Extract the (X, Y) coordinate from the center of the cell holding the provided text.  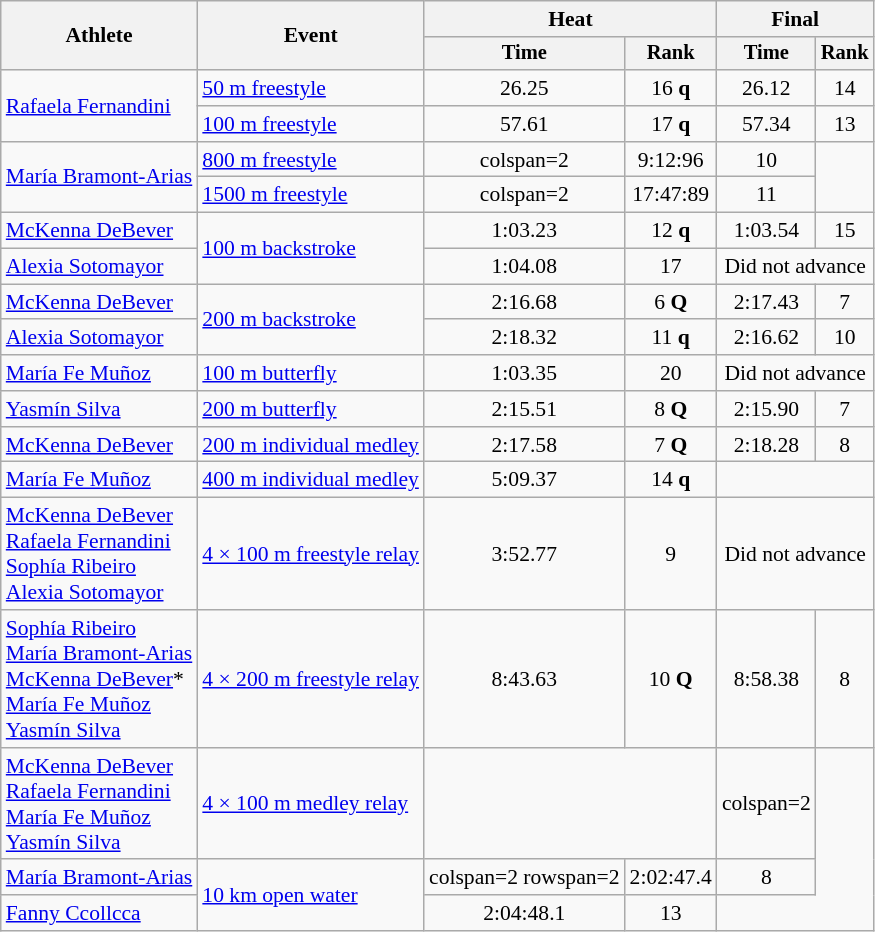
Fanny Ccollcca (100, 913)
2:18.32 (524, 338)
10 Q (671, 679)
Rafaela Fernandini (100, 106)
2:16.68 (524, 302)
8:58.38 (766, 679)
50 m freestyle (310, 88)
16 q (671, 88)
11 q (671, 338)
17 q (671, 124)
15 (845, 231)
2:17.58 (524, 445)
400 m individual medley (310, 480)
100 m backstroke (310, 248)
2:02:47.4 (671, 878)
6 Q (671, 302)
17 (671, 267)
4 × 200 m freestyle relay (310, 679)
800 m freestyle (310, 160)
57.34 (766, 124)
26.25 (524, 88)
colspan=2 rowspan=2 (524, 878)
Heat (570, 19)
Final (796, 19)
2:15.51 (524, 409)
57.61 (524, 124)
10 km open water (310, 896)
2:16.62 (766, 338)
1:03.54 (766, 231)
4 × 100 m freestyle relay (310, 554)
2:04:48.1 (524, 913)
14 q (671, 480)
McKenna DeBeverRafaela FernandiniSophía RibeiroAlexia Sotomayor (100, 554)
5:09.37 (524, 480)
Yasmín Silva (100, 409)
1:03.23 (524, 231)
8:43.63 (524, 679)
17:47:89 (671, 195)
200 m butterfly (310, 409)
26.12 (766, 88)
Event (310, 36)
11 (766, 195)
1:04.08 (524, 267)
200 m individual medley (310, 445)
14 (845, 88)
Sophía RibeiroMaría Bramont-AriasMcKenna DeBever*María Fe MuñozYasmín Silva (100, 679)
9:12:96 (671, 160)
3:52.77 (524, 554)
100 m butterfly (310, 373)
20 (671, 373)
Athlete (100, 36)
2:18.28 (766, 445)
200 m backstroke (310, 320)
12 q (671, 231)
1500 m freestyle (310, 195)
McKenna DeBeverRafaela FernandiniMaría Fe MuñozYasmín Silva (100, 804)
100 m freestyle (310, 124)
9 (671, 554)
2:15.90 (766, 409)
1:03.35 (524, 373)
2:17.43 (766, 302)
7 Q (671, 445)
4 × 100 m medley relay (310, 804)
8 Q (671, 409)
